Pinpoint the cell where the given text exists, returning its (X, Y) midpoint coordinate. 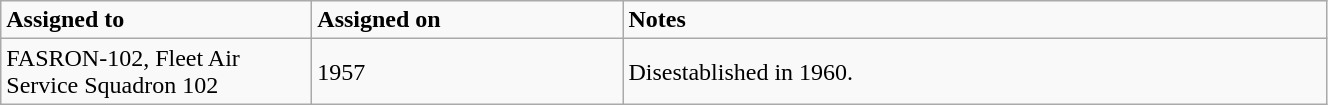
FASRON-102, Fleet Air Service Squadron 102 (156, 72)
Disestablished in 1960. (975, 72)
Notes (975, 20)
Assigned to (156, 20)
Assigned on (468, 20)
1957 (468, 72)
